Scan for the cell matching the given text and deliver its [x, y] coordinate at center. 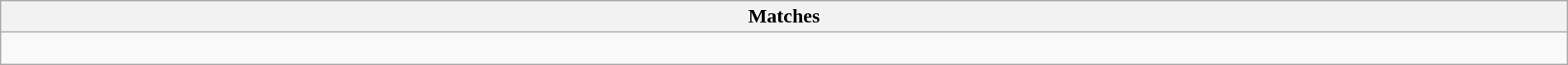
Matches [784, 17]
